Extract the (X, Y) coordinate from the center of the cell holding the provided text.  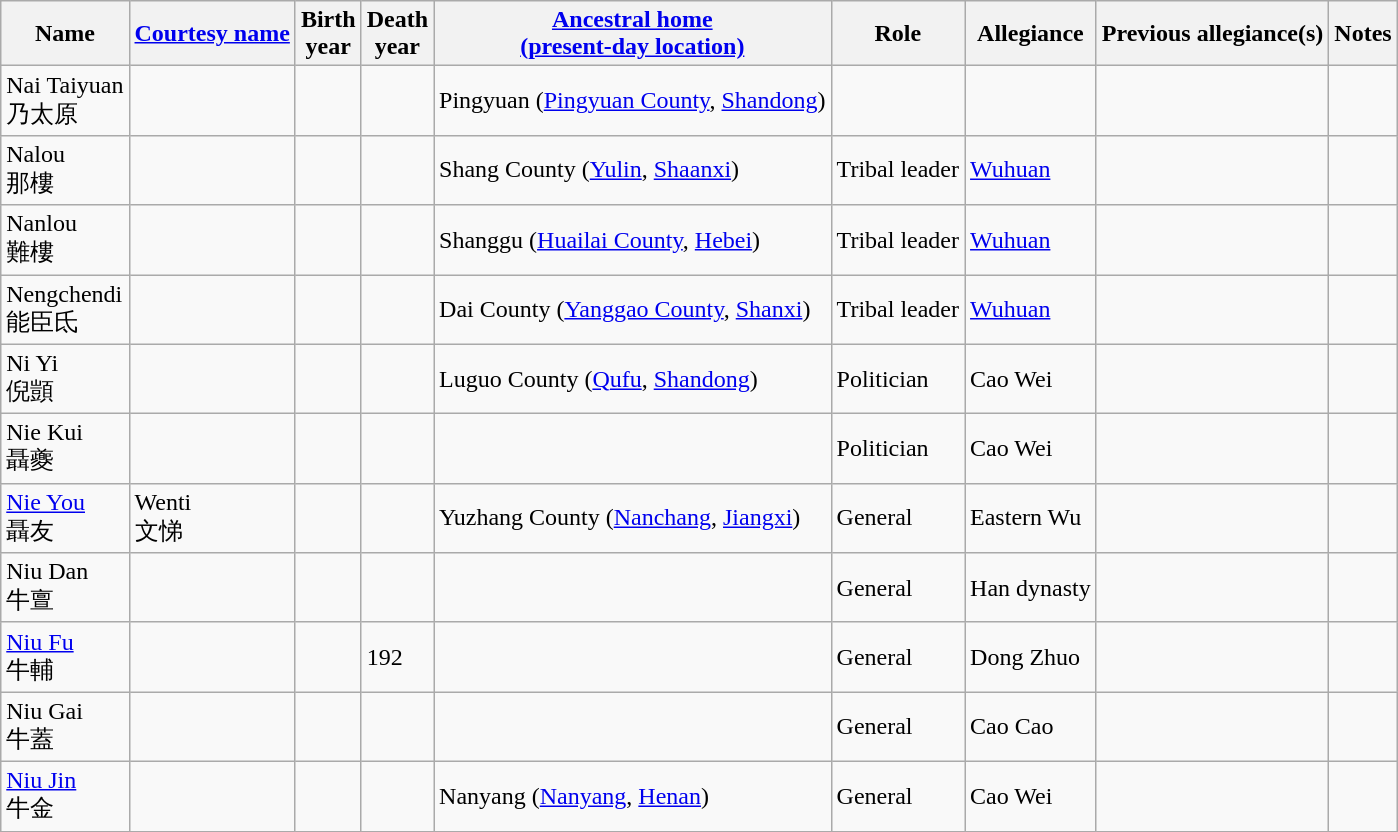
Yuzhang County (Nanchang, Jiangxi) (633, 518)
Name (65, 34)
Cao Cao (1031, 727)
Dong Zhuo (1031, 657)
Pingyuan (Pingyuan County, Shandong) (633, 101)
Previous allegiance(s) (1212, 34)
Role (898, 34)
Nanyang (Nanyang, Henan) (633, 796)
192 (397, 657)
Wenti文悌 (212, 518)
Nie Kui聶夔 (65, 449)
Niu Dan牛亶 (65, 588)
Ancestral home(present-day location) (633, 34)
Deathyear (397, 34)
Birthyear (328, 34)
Niu Fu牛輔 (65, 657)
Nie You聶友 (65, 518)
Shang County (Yulin, Shaanxi) (633, 170)
Nanlou難樓 (65, 240)
Nai Taiyuan乃太原 (65, 101)
Shanggu (Huailai County, Hebei) (633, 240)
Luguo County (Qufu, Shandong) (633, 379)
Eastern Wu (1031, 518)
Dai County (Yanggao County, Shanxi) (633, 309)
Niu Jin牛金 (65, 796)
Han dynasty (1031, 588)
Courtesy name (212, 34)
Nengchendi能臣氐 (65, 309)
Ni Yi倪顗 (65, 379)
Niu Gai牛蓋 (65, 727)
Allegiance (1031, 34)
Notes (1363, 34)
Nalou那樓 (65, 170)
